Locate the cell with the specified text and output its [x, y] center coordinate. 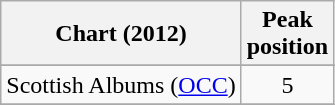
5 [287, 85]
Chart (2012) [121, 34]
Scottish Albums (OCC) [121, 85]
Peakposition [287, 34]
